Provide the (x, y) coordinate of the cell's center where the given text is located.  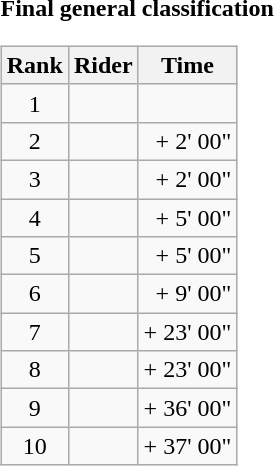
+ 36' 00" (188, 408)
8 (34, 370)
Time (188, 65)
3 (34, 179)
+ 37' 00" (188, 446)
+ 9' 00" (188, 294)
2 (34, 141)
Rider (103, 65)
Rank (34, 65)
1 (34, 103)
4 (34, 217)
7 (34, 332)
9 (34, 408)
5 (34, 256)
10 (34, 446)
6 (34, 294)
